Locate the cell with the specified text and output its [X, Y] center coordinate. 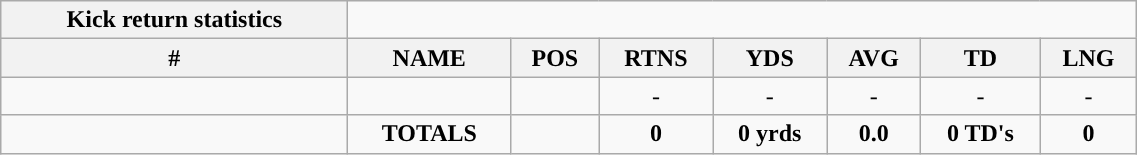
AVG [874, 58]
# [174, 58]
0 yrds [770, 134]
LNG [1088, 58]
POS [555, 58]
0.0 [874, 134]
YDS [770, 58]
NAME [430, 58]
0 TD's [980, 134]
RTNS [656, 58]
TOTALS [430, 134]
TD [980, 58]
Kick return statistics [174, 20]
